Capture the cell that displays the provided text and extract its [x, y] central coordinate. 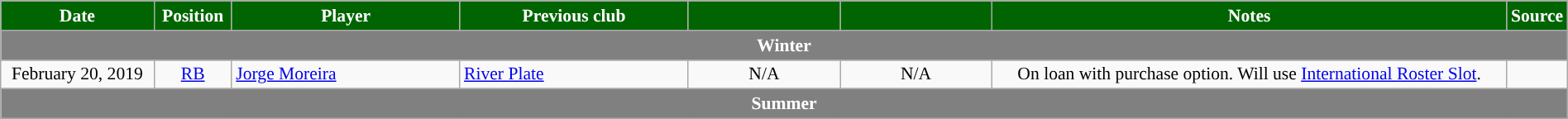
Winter [784, 45]
Player [346, 16]
On loan with purchase option. Will use International Roster Slot. [1249, 74]
Date [78, 16]
RB [193, 74]
Position [193, 16]
Notes [1249, 16]
February 20, 2019 [78, 74]
Previous club [574, 16]
Summer [784, 104]
Jorge Moreira [346, 74]
River Plate [574, 74]
Source [1537, 16]
